Search for the cell housing the specified text and yield its [x, y] center coordinate. 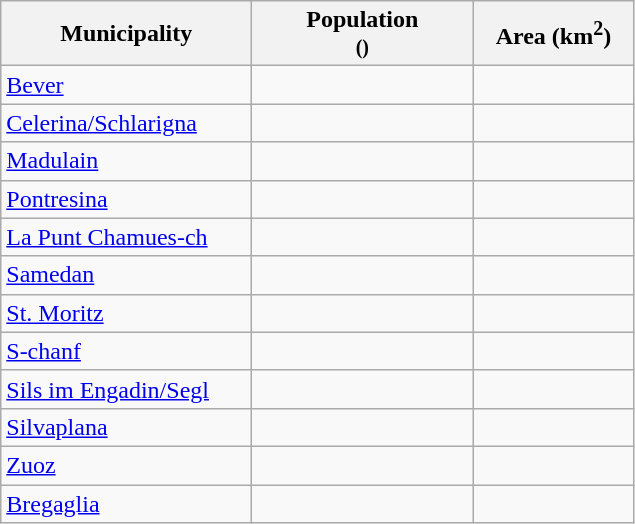
Bregaglia [126, 503]
Pontresina [126, 199]
Samedan [126, 275]
Silvaplana [126, 427]
Municipality [126, 34]
St. Moritz [126, 313]
Area (km2) [554, 34]
Madulain [126, 161]
Sils im Engadin/Segl [126, 389]
Zuoz [126, 465]
Celerina/Schlarigna [126, 123]
Bever [126, 85]
Population () [362, 34]
S-chanf [126, 351]
La Punt Chamues-ch [126, 237]
